Determine the [x, y] coordinate at the center of the cell enclosing the given text.  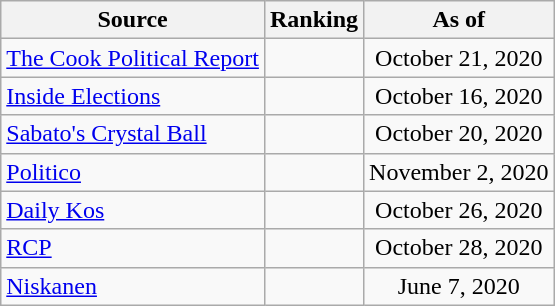
The Cook Political Report [133, 58]
November 2, 2020 [459, 172]
Niskanen [133, 286]
Politico [133, 172]
Source [133, 20]
October 20, 2020 [459, 134]
October 26, 2020 [459, 210]
Ranking [314, 20]
RCP [133, 248]
October 21, 2020 [459, 58]
June 7, 2020 [459, 286]
As of [459, 20]
October 28, 2020 [459, 248]
Daily Kos [133, 210]
Inside Elections [133, 96]
Sabato's Crystal Ball [133, 134]
October 16, 2020 [459, 96]
